Return the [X, Y] coordinate for the center point of the cell that contains the specified text.  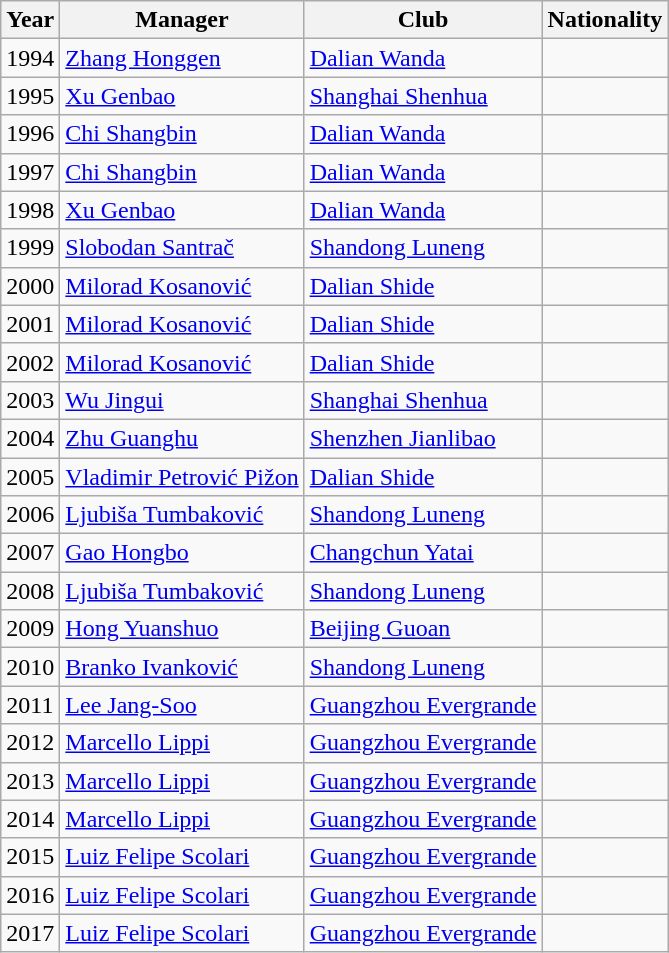
Gao Hongbo [182, 553]
Club [423, 20]
Year [30, 20]
2004 [30, 438]
2006 [30, 515]
2007 [30, 553]
1999 [30, 248]
Nationality [605, 20]
2010 [30, 667]
2017 [30, 933]
1997 [30, 172]
2011 [30, 705]
2014 [30, 819]
1994 [30, 58]
Zhu Guanghu [182, 438]
2016 [30, 895]
2000 [30, 286]
2003 [30, 400]
1996 [30, 134]
Hong Yuanshuo [182, 629]
1995 [30, 96]
Beijing Guoan [423, 629]
2001 [30, 324]
1998 [30, 210]
Manager [182, 20]
Lee Jang-Soo [182, 705]
2009 [30, 629]
2012 [30, 743]
2005 [30, 477]
Vladimir Petrović Pižon [182, 477]
2015 [30, 857]
Shenzhen Jianlibao [423, 438]
Wu Jingui [182, 400]
2013 [30, 781]
Changchun Yatai [423, 553]
2002 [30, 362]
Zhang Honggen [182, 58]
Slobodan Santrač [182, 248]
2008 [30, 591]
Branko Ivanković [182, 667]
